Scan for the cell matching the given text and deliver its [X, Y] coordinate at center. 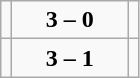
3 – 0 [70, 20]
3 – 1 [70, 58]
